Identify which cell holds the provided text, then report its (X, Y) central coordinate. 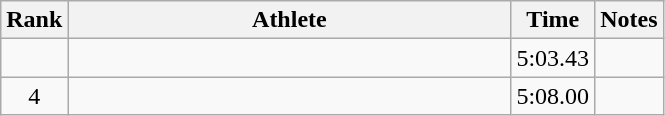
5:03.43 (553, 58)
Rank (34, 20)
Athlete (290, 20)
Notes (629, 20)
5:08.00 (553, 96)
Time (553, 20)
4 (34, 96)
